Extract the [X, Y] coordinate from the center of the cell holding the provided text.  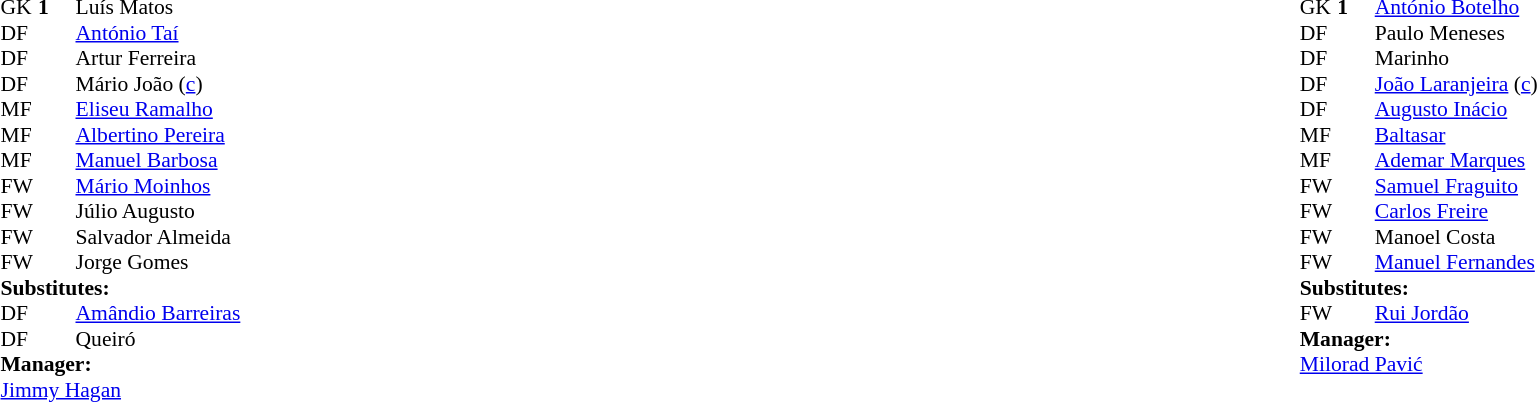
António Taí [158, 33]
Albertino Pereira [158, 135]
Mário João (c) [158, 84]
Substitutes: [120, 288]
Salvador Almeida [158, 237]
Mário Moinhos [158, 186]
Artur Ferreira [158, 59]
Manager: [120, 365]
Eliseu Ramalho [158, 109]
Júlio Augusto [158, 211]
Jorge Gomes [158, 263]
Amândio Barreiras [158, 313]
Queiró [158, 339]
Manuel Barbosa [158, 161]
